Find where the given text appears and provide that cell's center as [X, Y] coordinate. 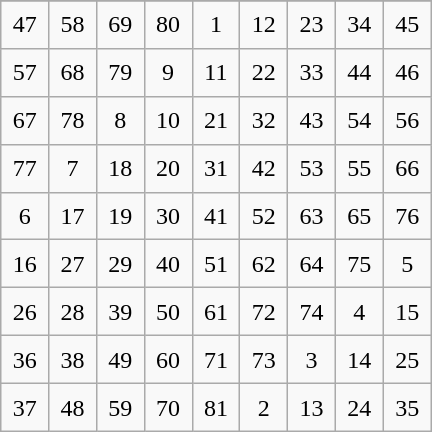
64 [312, 264]
19 [120, 216]
60 [168, 359]
18 [120, 168]
57 [25, 73]
51 [216, 264]
39 [120, 312]
52 [264, 216]
15 [407, 312]
63 [312, 216]
20 [168, 168]
81 [216, 407]
26 [25, 312]
29 [120, 264]
73 [264, 359]
56 [407, 120]
14 [359, 359]
3 [312, 359]
45 [407, 25]
38 [73, 359]
72 [264, 312]
36 [25, 359]
67 [25, 120]
44 [359, 73]
65 [359, 216]
58 [73, 25]
23 [312, 25]
77 [25, 168]
37 [25, 407]
59 [120, 407]
10 [168, 120]
27 [73, 264]
70 [168, 407]
4 [359, 312]
50 [168, 312]
61 [216, 312]
47 [25, 25]
49 [120, 359]
30 [168, 216]
2 [264, 407]
32 [264, 120]
46 [407, 73]
71 [216, 359]
66 [407, 168]
11 [216, 73]
25 [407, 359]
16 [25, 264]
21 [216, 120]
28 [73, 312]
74 [312, 312]
40 [168, 264]
79 [120, 73]
31 [216, 168]
8 [120, 120]
24 [359, 407]
76 [407, 216]
17 [73, 216]
1 [216, 25]
68 [73, 73]
54 [359, 120]
13 [312, 407]
34 [359, 25]
48 [73, 407]
35 [407, 407]
12 [264, 25]
62 [264, 264]
55 [359, 168]
5 [407, 264]
6 [25, 216]
43 [312, 120]
7 [73, 168]
78 [73, 120]
69 [120, 25]
33 [312, 73]
80 [168, 25]
42 [264, 168]
53 [312, 168]
22 [264, 73]
75 [359, 264]
9 [168, 73]
41 [216, 216]
